Pinpoint the cell where the given text exists, returning its [x, y] midpoint coordinate. 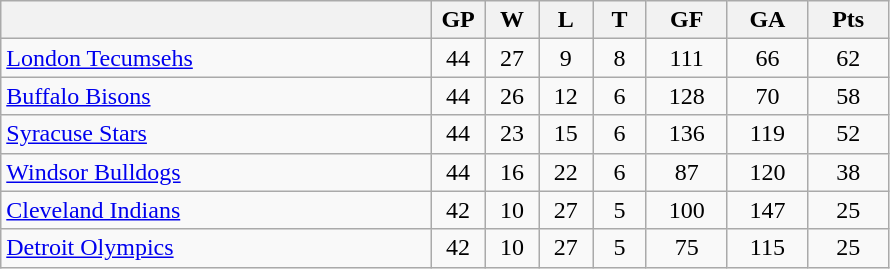
8 [620, 58]
120 [768, 172]
T [620, 20]
147 [768, 210]
26 [512, 96]
GF [686, 20]
87 [686, 172]
GA [768, 20]
100 [686, 210]
115 [768, 248]
London Tecumsehs [216, 58]
Buffalo Bisons [216, 96]
Detroit Olympics [216, 248]
52 [848, 134]
12 [566, 96]
23 [512, 134]
L [566, 20]
Windsor Bulldogs [216, 172]
15 [566, 134]
58 [848, 96]
119 [768, 134]
Cleveland Indians [216, 210]
9 [566, 58]
Syracuse Stars [216, 134]
38 [848, 172]
66 [768, 58]
Pts [848, 20]
70 [768, 96]
22 [566, 172]
62 [848, 58]
W [512, 20]
16 [512, 172]
111 [686, 58]
75 [686, 248]
128 [686, 96]
136 [686, 134]
GP [458, 20]
